Search for the cell housing the specified text and yield its [X, Y] center coordinate. 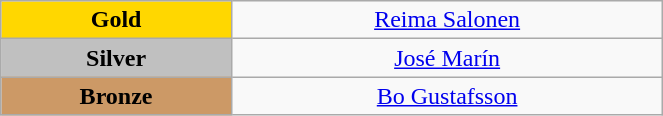
Gold [116, 20]
Bo Gustafsson [446, 96]
Reima Salonen [446, 20]
Silver [116, 58]
Bronze [116, 96]
José Marín [446, 58]
